Find where the given text appears and provide that cell's center as (X, Y) coordinate. 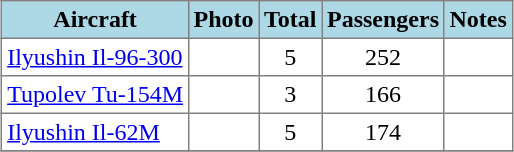
166 (383, 95)
3 (290, 95)
Notes (478, 20)
174 (383, 132)
Aircraft (95, 20)
Total (290, 20)
Ilyushin Il-62M (95, 132)
Tupolev Tu-154M (95, 95)
Ilyushin Il-96-300 (95, 57)
Photo (223, 20)
252 (383, 57)
Passengers (383, 20)
